Identify which cell holds the provided text, then report its [X, Y] central coordinate. 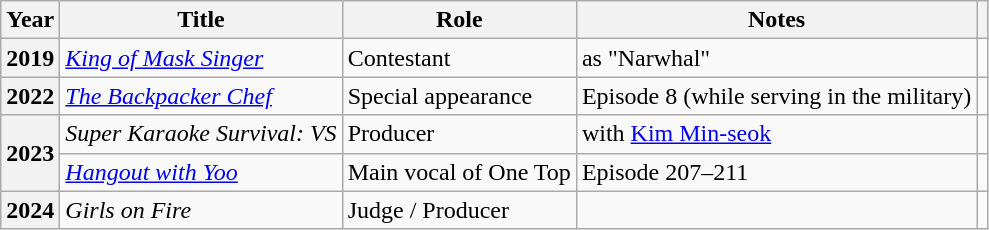
2019 [30, 58]
Girls on Fire [201, 210]
Notes [776, 20]
2022 [30, 96]
2024 [30, 210]
Title [201, 20]
with Kim Min-seok [776, 134]
Episode 207–211 [776, 172]
Special appearance [459, 96]
2023 [30, 153]
Contestant [459, 58]
Judge / Producer [459, 210]
Main vocal of One Top [459, 172]
Role [459, 20]
Producer [459, 134]
The Backpacker Chef [201, 96]
Super Karaoke Survival: VS [201, 134]
King of Mask Singer [201, 58]
as "Narwhal" [776, 58]
Year [30, 20]
Episode 8 (while serving in the military) [776, 96]
Hangout with Yoo [201, 172]
